Identify which cell holds the provided text, then report its [X, Y] central coordinate. 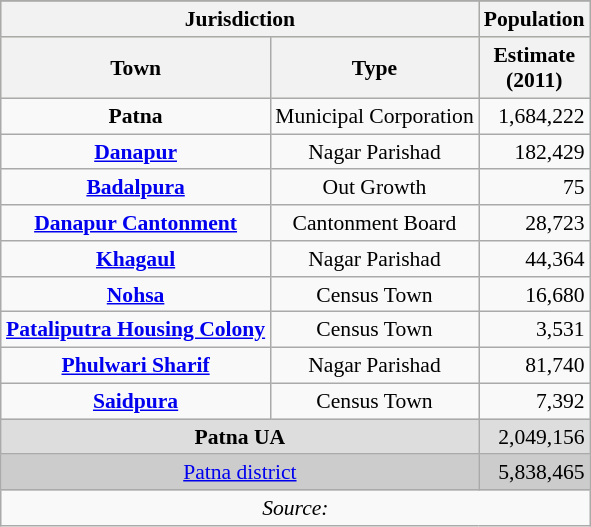
28,723 [534, 223]
Type [374, 68]
Town [136, 68]
Pataliputra Housing Colony [136, 330]
Patna [136, 116]
Danapur [136, 152]
Population [534, 19]
Khagaul [136, 259]
3,531 [534, 330]
Source: [296, 508]
2,049,156 [534, 437]
Patna district [240, 472]
Jurisdiction [240, 19]
Cantonment Board [374, 223]
Estimate (2011) [534, 68]
Saidpura [136, 401]
Phulwari Sharif [136, 365]
Out Growth [374, 187]
75 [534, 187]
81,740 [534, 365]
Municipal Corporation [374, 116]
Danapur Cantonment [136, 223]
7,392 [534, 401]
182,429 [534, 152]
16,680 [534, 294]
1,684,222 [534, 116]
5,838,465 [534, 472]
Patna UA [240, 437]
Nohsa [136, 294]
44,364 [534, 259]
Badalpura [136, 187]
